Return [X, Y] of the center of cell containing provided text 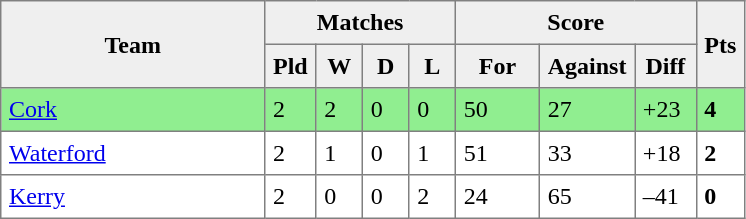
Waterford [133, 153]
D [385, 66]
Against [586, 66]
Kerry [133, 197]
Cork [133, 110]
Score [576, 23]
L [432, 66]
Diff [666, 66]
50 [497, 110]
Team [133, 44]
33 [586, 153]
Pld [290, 66]
51 [497, 153]
4 [720, 110]
24 [497, 197]
+18 [666, 153]
27 [586, 110]
For [497, 66]
Matches [360, 23]
W [339, 66]
Pts [720, 44]
65 [586, 197]
+23 [666, 110]
–41 [666, 197]
